For the text-containing cell, return its midpoint in [x, y] coordinate format. 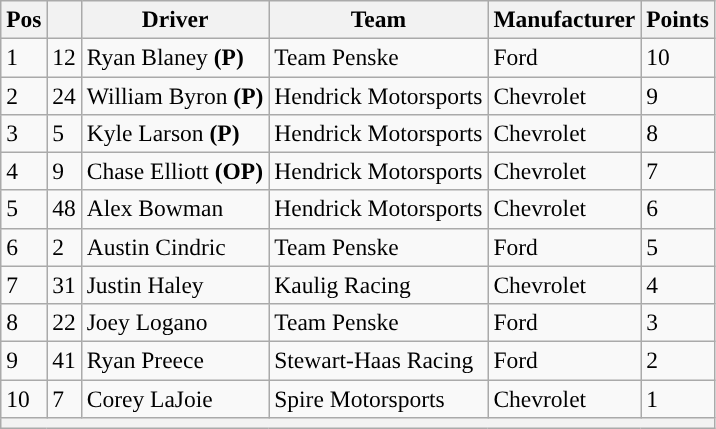
31 [64, 285]
Corey LaJoie [175, 398]
Team [378, 19]
Driver [175, 19]
48 [64, 209]
Austin Cindric [175, 247]
Stewart-Haas Racing [378, 360]
William Byron (P) [175, 95]
Kyle Larson (P) [175, 133]
24 [64, 95]
Ryan Blaney (P) [175, 57]
Joey Logano [175, 322]
Ryan Preece [175, 360]
Pos [24, 19]
Points [678, 19]
41 [64, 360]
22 [64, 322]
12 [64, 57]
Alex Bowman [175, 209]
Manufacturer [564, 19]
Chase Elliott (OP) [175, 171]
Kaulig Racing [378, 285]
Spire Motorsports [378, 398]
Justin Haley [175, 285]
